From the cell containing the given text, extract its center point as [X, Y] coordinate. 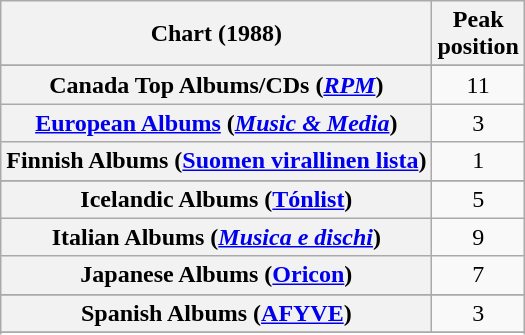
9 [478, 237]
Icelandic Albums (Tónlist) [216, 199]
Japanese Albums (Oricon) [216, 275]
Finnish Albums (Suomen virallinen lista) [216, 161]
7 [478, 275]
5 [478, 199]
Italian Albums (Musica e dischi) [216, 237]
Chart (1988) [216, 34]
Canada Top Albums/CDs (RPM) [216, 85]
11 [478, 85]
1 [478, 161]
Peakposition [478, 34]
Spanish Albums (AFYVE) [216, 313]
European Albums (Music & Media) [216, 123]
